Identify which cell holds the provided text, then report its [x, y] central coordinate. 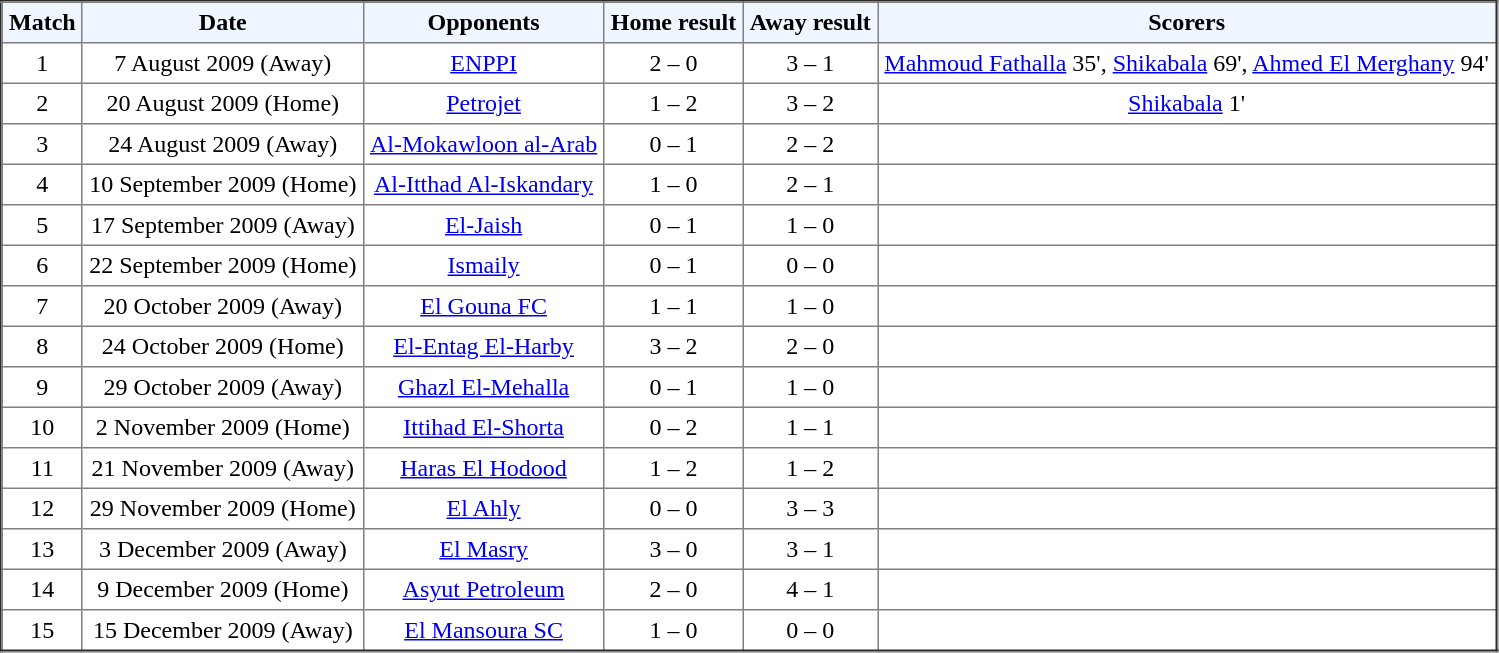
21 November 2009 (Away) [222, 468]
12 [42, 508]
20 August 2009 (Home) [222, 103]
14 [42, 589]
Ghazl El-Mehalla [484, 387]
29 October 2009 (Away) [222, 387]
3 – 3 [810, 508]
4 – 1 [810, 589]
15 [42, 630]
El Ahly [484, 508]
7 [42, 306]
0 – 2 [674, 427]
Mahmoud Fathalla 35', Shikabala 69', Ahmed El Merghany 94' [1188, 63]
3 December 2009 (Away) [222, 549]
El Masry [484, 549]
24 October 2009 (Home) [222, 346]
15 December 2009 (Away) [222, 630]
El Mansoura SC [484, 630]
29 November 2009 (Home) [222, 508]
Home result [674, 22]
9 [42, 387]
Match [42, 22]
9 December 2009 (Home) [222, 589]
5 [42, 225]
10 September 2009 (Home) [222, 184]
7 August 2009 (Away) [222, 63]
Opponents [484, 22]
1 [42, 63]
2 November 2009 (Home) [222, 427]
20 October 2009 (Away) [222, 306]
Scorers [1188, 22]
Al-Itthad Al-Iskandary [484, 184]
3 [42, 144]
Petrojet [484, 103]
2 – 2 [810, 144]
Away result [810, 22]
8 [42, 346]
3 – 0 [674, 549]
2 – 1 [810, 184]
Ittihad El-Shorta [484, 427]
Haras El Hodood [484, 468]
6 [42, 265]
24 August 2009 (Away) [222, 144]
2 [42, 103]
13 [42, 549]
El-Jaish [484, 225]
El-Entag El-Harby [484, 346]
22 September 2009 (Home) [222, 265]
El Gouna FC [484, 306]
Ismaily [484, 265]
Shikabala 1' [1188, 103]
Date [222, 22]
17 September 2009 (Away) [222, 225]
Asyut Petroleum [484, 589]
10 [42, 427]
Al-Mokawloon al-Arab [484, 144]
11 [42, 468]
ENPPI [484, 63]
4 [42, 184]
